Locate the cell with the specified text and output its [X, Y] center coordinate. 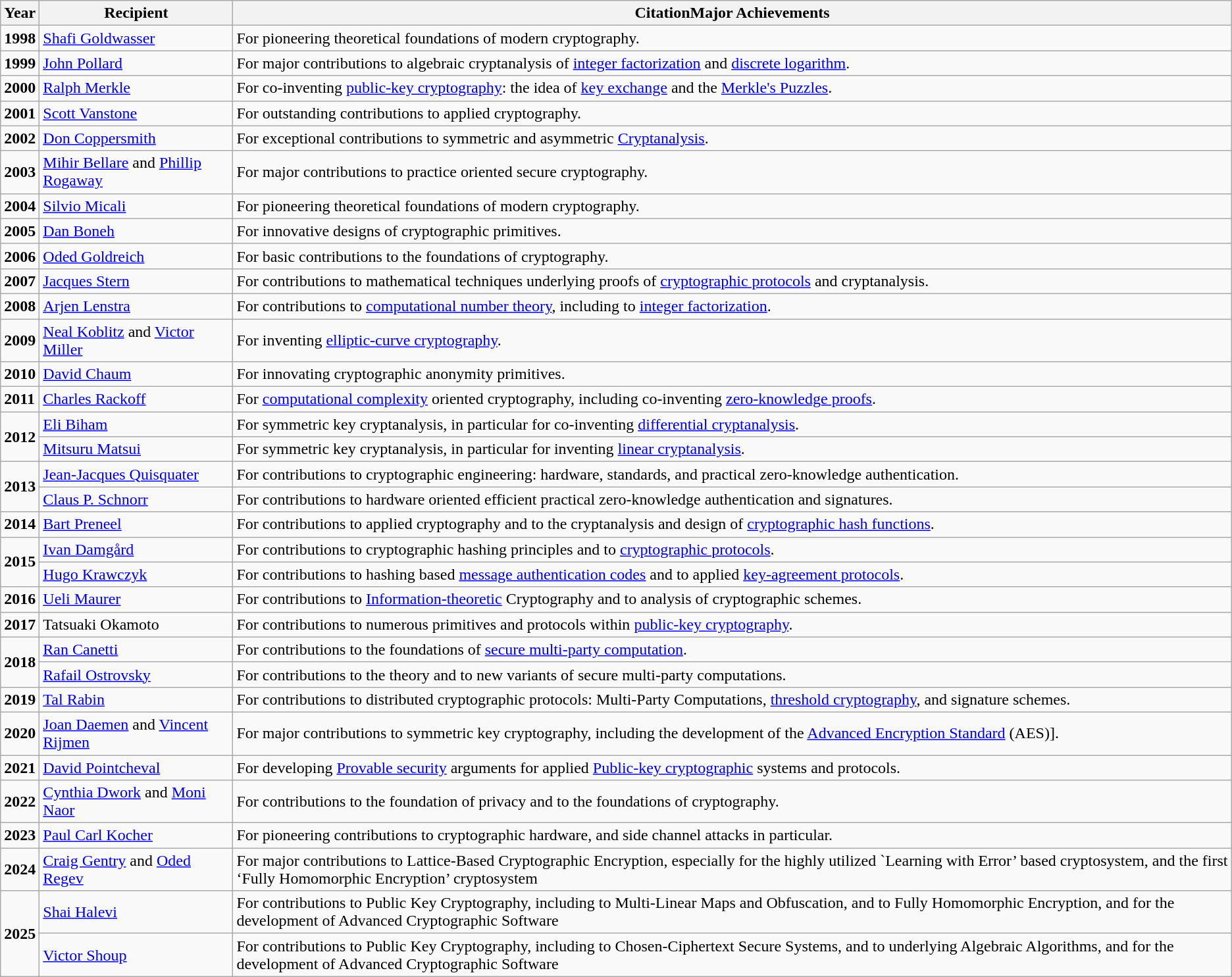
David Chaum [136, 374]
2025 [20, 934]
For innovative designs of cryptographic primitives. [732, 231]
2021 [20, 768]
2020 [20, 733]
2006 [20, 256]
Oded Goldreich [136, 256]
For contributions to computational number theory, including to integer factorization. [732, 306]
2002 [20, 138]
For contributions to distributed cryptographic protocols: Multi-Party Computations, threshold cryptography, and signature schemes. [732, 699]
Hugo Krawczyk [136, 574]
Shai Halevi [136, 912]
2016 [20, 599]
Jean-Jacques Quisquater [136, 474]
Mihir Bellare and Phillip Rogaway [136, 172]
Rafail Ostrovsky [136, 674]
1998 [20, 38]
For major contributions to practice oriented secure cryptography. [732, 172]
2013 [20, 487]
2019 [20, 699]
For co-inventing public-key cryptography: the idea of key exchange and the Merkle's Puzzles. [732, 88]
2007 [20, 281]
Bart Preneel [136, 524]
For exceptional contributions to symmetric and asymmetric Cryptanalysis. [732, 138]
2012 [20, 437]
Ueli Maurer [136, 599]
2015 [20, 562]
2004 [20, 206]
Arjen Lenstra [136, 306]
For contributions to the theory and to new variants of secure multi-party computations. [732, 674]
For pioneering contributions to cryptographic hardware, and side channel attacks in particular. [732, 836]
For contributions to hashing based message authentication codes and to applied key-agreement protocols. [732, 574]
David Pointcheval [136, 768]
2000 [20, 88]
2017 [20, 624]
Jacques Stern [136, 281]
Victor Shoup [136, 955]
Cynthia Dwork and Moni Naor [136, 801]
For major contributions to algebraic cryptanalysis of integer factorization and discrete logarithm. [732, 63]
For basic contributions to the foundations of cryptography. [732, 256]
For contributions to applied cryptography and to the cryptanalysis and design of cryptographic hash functions. [732, 524]
Scott Vanstone [136, 113]
Joan Daemen and Vincent Rijmen [136, 733]
Ralph Merkle [136, 88]
Silvio Micali [136, 206]
For contributions to the foundations of secure multi-party computation. [732, 649]
Craig Gentry and Oded Regev [136, 870]
2008 [20, 306]
Ivan Damgård [136, 549]
Neal Koblitz and Victor Miller [136, 339]
2022 [20, 801]
1999 [20, 63]
Year [20, 13]
For contributions to cryptographic engineering: hardware, standards, and practical zero-knowledge authentication. [732, 474]
Charles Rackoff [136, 399]
For contributions to hardware oriented efficient practical zero-knowledge authentication and signatures. [732, 499]
For symmetric key cryptanalysis, in particular for co-inventing differential cryptanalysis. [732, 424]
Tal Rabin [136, 699]
For major contributions to symmetric key cryptography, including the development of the Advanced Encryption Standard (AES)]. [732, 733]
Recipient [136, 13]
2023 [20, 836]
For contributions to Information-theoretic Cryptography and to analysis of cryptographic schemes. [732, 599]
Eli Biham [136, 424]
For innovating cryptographic anonymity primitives. [732, 374]
CitationMajor Achievements [732, 13]
For symmetric key cryptanalysis, in particular for inventing linear cryptanalysis. [732, 449]
Mitsuru Matsui [136, 449]
2001 [20, 113]
Don Coppersmith [136, 138]
2003 [20, 172]
For inventing elliptic-curve cryptography. [732, 339]
Claus P. Schnorr [136, 499]
2009 [20, 339]
Paul Carl Kocher [136, 836]
For contributions to the foundation of privacy and to the foundations of cryptography. [732, 801]
For outstanding contributions to applied cryptography. [732, 113]
2005 [20, 231]
John Pollard [136, 63]
2024 [20, 870]
2010 [20, 374]
For contributions to numerous primitives and protocols within public-key cryptography. [732, 624]
For contributions to cryptographic hashing principles and to cryptographic protocols. [732, 549]
Tatsuaki Okamoto [136, 624]
2018 [20, 662]
For computational complexity oriented cryptography, including co-inventing zero-knowledge proofs. [732, 399]
2011 [20, 399]
Dan Boneh [136, 231]
For developing Provable security arguments for applied Public-key cryptographic systems and protocols. [732, 768]
For contributions to mathematical techniques underlying proofs of cryptographic protocols and cryptanalysis. [732, 281]
2014 [20, 524]
Shafi Goldwasser [136, 38]
Ran Canetti [136, 649]
